Provide the [x, y] coordinate of the cell's center where the given text is located.  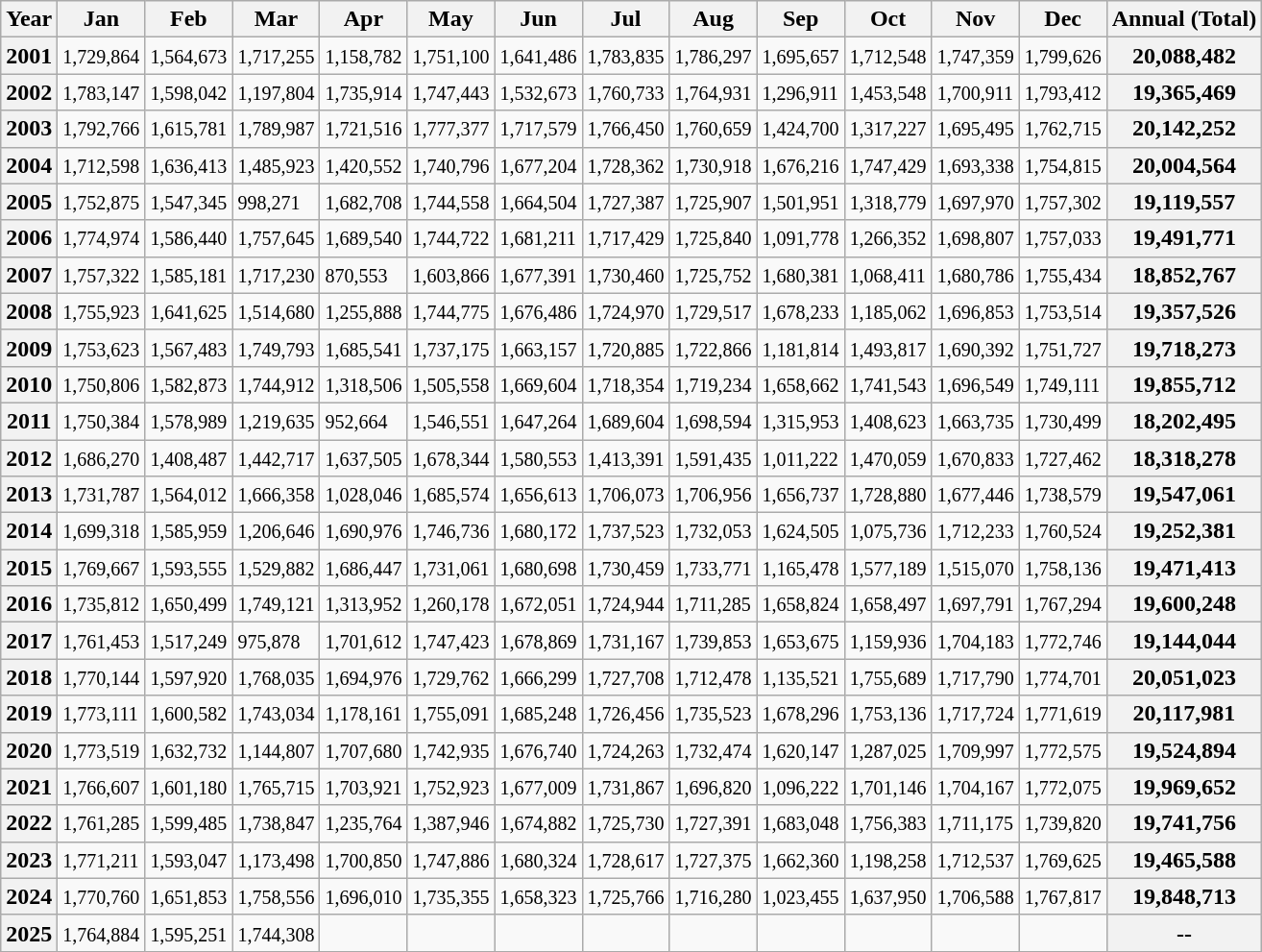
1,786,297 [713, 56]
1,744,558 [451, 202]
1,757,302 [1062, 202]
1,296,911 [801, 92]
1,744,775 [451, 311]
1,595,251 [188, 933]
1,517,249 [188, 641]
1,712,233 [976, 531]
19,524,894 [1184, 750]
1,712,598 [102, 165]
1,653,675 [801, 641]
1,091,778 [801, 238]
1,501,951 [801, 202]
1,678,869 [538, 641]
1,730,499 [1062, 421]
1,185,062 [887, 311]
1,792,766 [102, 129]
1,753,623 [102, 348]
1,730,918 [713, 165]
1,755,434 [1062, 275]
1,686,447 [363, 568]
1,764,884 [102, 933]
Dec [1062, 19]
1,656,613 [538, 495]
1,650,499 [188, 604]
1,730,459 [626, 568]
1,173,498 [277, 860]
1,680,381 [801, 275]
1,766,607 [102, 787]
1,023,455 [801, 896]
1,746,736 [451, 531]
1,678,296 [801, 714]
1,664,504 [538, 202]
Jul [626, 19]
1,197,804 [277, 92]
20,142,252 [1184, 129]
19,848,713 [1184, 896]
19,855,712 [1184, 384]
1,731,061 [451, 568]
1,717,790 [976, 677]
1,680,324 [538, 860]
1,739,820 [1062, 823]
1,676,216 [801, 165]
1,580,553 [538, 458]
1,738,847 [277, 823]
952,664 [363, 421]
1,387,946 [451, 823]
1,601,180 [188, 787]
1,704,167 [976, 787]
1,662,360 [801, 860]
1,799,626 [1062, 56]
1,206,646 [277, 531]
1,760,659 [713, 129]
1,727,387 [626, 202]
1,011,222 [801, 458]
1,732,474 [713, 750]
19,357,526 [1184, 311]
1,727,391 [713, 823]
1,783,835 [626, 56]
1,727,375 [713, 860]
1,695,657 [801, 56]
19,547,061 [1184, 495]
1,762,715 [1062, 129]
Nov [976, 19]
1,749,111 [1062, 384]
1,768,035 [277, 677]
1,158,782 [363, 56]
1,689,540 [363, 238]
1,701,146 [887, 787]
19,465,588 [1184, 860]
1,641,625 [188, 311]
1,689,604 [626, 421]
20,051,023 [1184, 677]
1,693,338 [976, 165]
1,718,354 [626, 384]
1,772,075 [1062, 787]
1,677,009 [538, 787]
1,722,866 [713, 348]
1,696,820 [713, 787]
1,727,462 [1062, 458]
2007 [29, 275]
2022 [29, 823]
1,591,435 [713, 458]
2004 [29, 165]
1,603,866 [451, 275]
1,697,970 [976, 202]
19,741,756 [1184, 823]
1,677,446 [976, 495]
1,747,359 [976, 56]
2003 [29, 129]
1,720,885 [626, 348]
1,765,715 [277, 787]
19,491,771 [1184, 238]
1,564,673 [188, 56]
1,235,764 [363, 823]
1,546,551 [451, 421]
1,724,944 [626, 604]
1,577,189 [887, 568]
1,712,478 [713, 677]
1,729,864 [102, 56]
Jun [538, 19]
2008 [29, 311]
1,318,506 [363, 384]
1,615,781 [188, 129]
2021 [29, 787]
1,515,070 [976, 568]
1,620,147 [801, 750]
19,600,248 [1184, 604]
1,068,411 [887, 275]
1,766,450 [626, 129]
18,202,495 [1184, 421]
1,758,136 [1062, 568]
2023 [29, 860]
1,547,345 [188, 202]
1,711,175 [976, 823]
18,318,278 [1184, 458]
1,586,440 [188, 238]
2006 [29, 238]
2024 [29, 896]
1,678,233 [801, 311]
1,717,230 [277, 275]
1,764,931 [713, 92]
1,772,746 [1062, 641]
2011 [29, 421]
1,725,840 [713, 238]
1,703,921 [363, 787]
1,721,516 [363, 129]
1,772,575 [1062, 750]
1,700,850 [363, 860]
1,075,736 [887, 531]
1,159,936 [887, 641]
1,725,752 [713, 275]
19,252,381 [1184, 531]
1,676,740 [538, 750]
1,678,344 [451, 458]
1,585,959 [188, 531]
1,096,222 [801, 787]
1,706,588 [976, 896]
1,680,786 [976, 275]
1,732,053 [713, 531]
Sep [801, 19]
1,757,033 [1062, 238]
1,751,727 [1062, 348]
1,760,733 [626, 92]
1,697,791 [976, 604]
1,683,048 [801, 823]
1,567,483 [188, 348]
1,725,730 [626, 823]
1,712,537 [976, 860]
1,600,582 [188, 714]
1,730,460 [626, 275]
2002 [29, 92]
1,672,051 [538, 604]
1,651,853 [188, 896]
1,599,485 [188, 823]
2025 [29, 933]
1,685,541 [363, 348]
1,701,612 [363, 641]
1,637,950 [887, 896]
1,219,635 [277, 421]
1,699,318 [102, 531]
Oct [887, 19]
1,749,793 [277, 348]
1,752,875 [102, 202]
1,749,121 [277, 604]
1,756,383 [887, 823]
1,315,953 [801, 421]
1,770,760 [102, 896]
1,144,807 [277, 750]
1,760,524 [1062, 531]
1,771,211 [102, 860]
1,740,796 [451, 165]
1,744,722 [451, 238]
1,717,255 [277, 56]
975,878 [277, 641]
1,685,248 [538, 714]
1,266,352 [887, 238]
1,198,258 [887, 860]
1,658,497 [887, 604]
1,729,517 [713, 311]
1,585,181 [188, 275]
1,637,505 [363, 458]
1,761,285 [102, 823]
1,698,594 [713, 421]
19,718,273 [1184, 348]
1,532,673 [538, 92]
1,706,073 [626, 495]
1,751,100 [451, 56]
1,783,147 [102, 92]
1,529,882 [277, 568]
1,564,012 [188, 495]
1,726,456 [626, 714]
1,669,604 [538, 384]
1,743,034 [277, 714]
1,755,689 [887, 677]
1,674,882 [538, 823]
1,767,817 [1062, 896]
1,424,700 [801, 129]
1,706,956 [713, 495]
1,709,997 [976, 750]
Apr [363, 19]
1,744,912 [277, 384]
19,471,413 [1184, 568]
-- [1184, 933]
18,852,767 [1184, 275]
1,690,392 [976, 348]
1,260,178 [451, 604]
2001 [29, 56]
1,770,144 [102, 677]
1,658,323 [538, 896]
2019 [29, 714]
1,685,574 [451, 495]
1,696,853 [976, 311]
1,774,974 [102, 238]
1,287,025 [887, 750]
1,731,787 [102, 495]
1,181,814 [801, 348]
1,680,698 [538, 568]
1,641,486 [538, 56]
1,728,362 [626, 165]
1,493,817 [887, 348]
1,712,548 [887, 56]
1,771,619 [1062, 714]
1,742,935 [451, 750]
1,747,429 [887, 165]
1,744,308 [277, 933]
1,686,270 [102, 458]
1,728,617 [626, 860]
2014 [29, 531]
20,117,981 [1184, 714]
1,408,487 [188, 458]
2016 [29, 604]
1,793,412 [1062, 92]
1,741,543 [887, 384]
1,757,645 [277, 238]
1,753,514 [1062, 311]
1,733,771 [713, 568]
1,724,263 [626, 750]
1,728,880 [887, 495]
1,658,824 [801, 604]
1,698,807 [976, 238]
1,632,732 [188, 750]
1,773,111 [102, 714]
2010 [29, 384]
1,313,952 [363, 604]
2012 [29, 458]
1,676,486 [538, 311]
1,737,175 [451, 348]
May [451, 19]
1,719,234 [713, 384]
1,737,523 [626, 531]
19,119,557 [1184, 202]
1,690,976 [363, 531]
1,725,766 [626, 896]
Annual (Total) [1184, 19]
1,442,717 [277, 458]
1,739,853 [713, 641]
1,677,204 [538, 165]
1,777,377 [451, 129]
1,598,042 [188, 92]
1,647,264 [538, 421]
1,717,724 [976, 714]
Aug [713, 19]
1,727,708 [626, 677]
1,707,680 [363, 750]
1,731,167 [626, 641]
1,413,391 [626, 458]
2018 [29, 677]
19,365,469 [1184, 92]
1,750,384 [102, 421]
1,656,737 [801, 495]
1,505,558 [451, 384]
1,750,806 [102, 384]
1,700,911 [976, 92]
1,696,549 [976, 384]
1,767,294 [1062, 604]
1,747,443 [451, 92]
2005 [29, 202]
1,663,735 [976, 421]
1,658,662 [801, 384]
19,969,652 [1184, 787]
1,593,555 [188, 568]
20,004,564 [1184, 165]
1,682,708 [363, 202]
2015 [29, 568]
1,597,920 [188, 677]
1,624,505 [801, 531]
1,738,579 [1062, 495]
1,666,299 [538, 677]
2013 [29, 495]
1,453,548 [887, 92]
1,773,519 [102, 750]
1,663,157 [538, 348]
1,755,091 [451, 714]
1,666,358 [277, 495]
1,485,923 [277, 165]
1,725,907 [713, 202]
Feb [188, 19]
1,769,625 [1062, 860]
1,747,886 [451, 860]
1,731,867 [626, 787]
1,753,136 [887, 714]
Jan [102, 19]
1,695,495 [976, 129]
Year [29, 19]
1,704,183 [976, 641]
1,755,923 [102, 311]
2017 [29, 641]
1,178,161 [363, 714]
870,553 [363, 275]
1,735,914 [363, 92]
20,088,482 [1184, 56]
1,761,453 [102, 641]
1,729,762 [451, 677]
1,028,046 [363, 495]
1,735,355 [451, 896]
1,747,423 [451, 641]
1,694,976 [363, 677]
1,735,812 [102, 604]
1,711,285 [713, 604]
1,717,579 [538, 129]
1,735,523 [713, 714]
1,716,280 [713, 896]
1,757,322 [102, 275]
1,724,970 [626, 311]
1,769,667 [102, 568]
1,514,680 [277, 311]
1,717,429 [626, 238]
1,593,047 [188, 860]
1,135,521 [801, 677]
19,144,044 [1184, 641]
1,681,211 [538, 238]
1,165,478 [801, 568]
1,696,010 [363, 896]
Mar [277, 19]
1,255,888 [363, 311]
1,789,987 [277, 129]
1,677,391 [538, 275]
1,774,701 [1062, 677]
998,271 [277, 202]
1,318,779 [887, 202]
1,420,552 [363, 165]
2009 [29, 348]
1,752,923 [451, 787]
1,754,815 [1062, 165]
1,470,059 [887, 458]
1,578,989 [188, 421]
1,582,873 [188, 384]
1,680,172 [538, 531]
1,408,623 [887, 421]
2020 [29, 750]
1,636,413 [188, 165]
1,758,556 [277, 896]
1,670,833 [976, 458]
1,317,227 [887, 129]
